Detect which cell encompasses the target text, then output its (x, y) center coordinate. 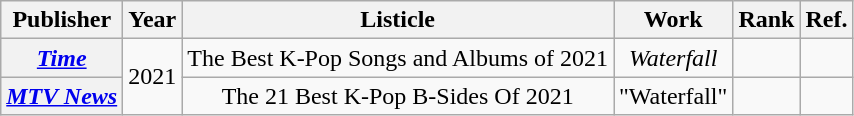
Year (152, 20)
Time (62, 58)
Rank (766, 20)
Listicle (398, 20)
Ref. (826, 20)
Work (674, 20)
"Waterfall" (674, 96)
The 21 Best K-Pop B-Sides Of 2021 (398, 96)
Publisher (62, 20)
MTV News (62, 96)
Waterfall (674, 58)
2021 (152, 77)
The Best K-Pop Songs and Albums of 2021 (398, 58)
